Identify which cell holds the provided text, then report its (x, y) central coordinate. 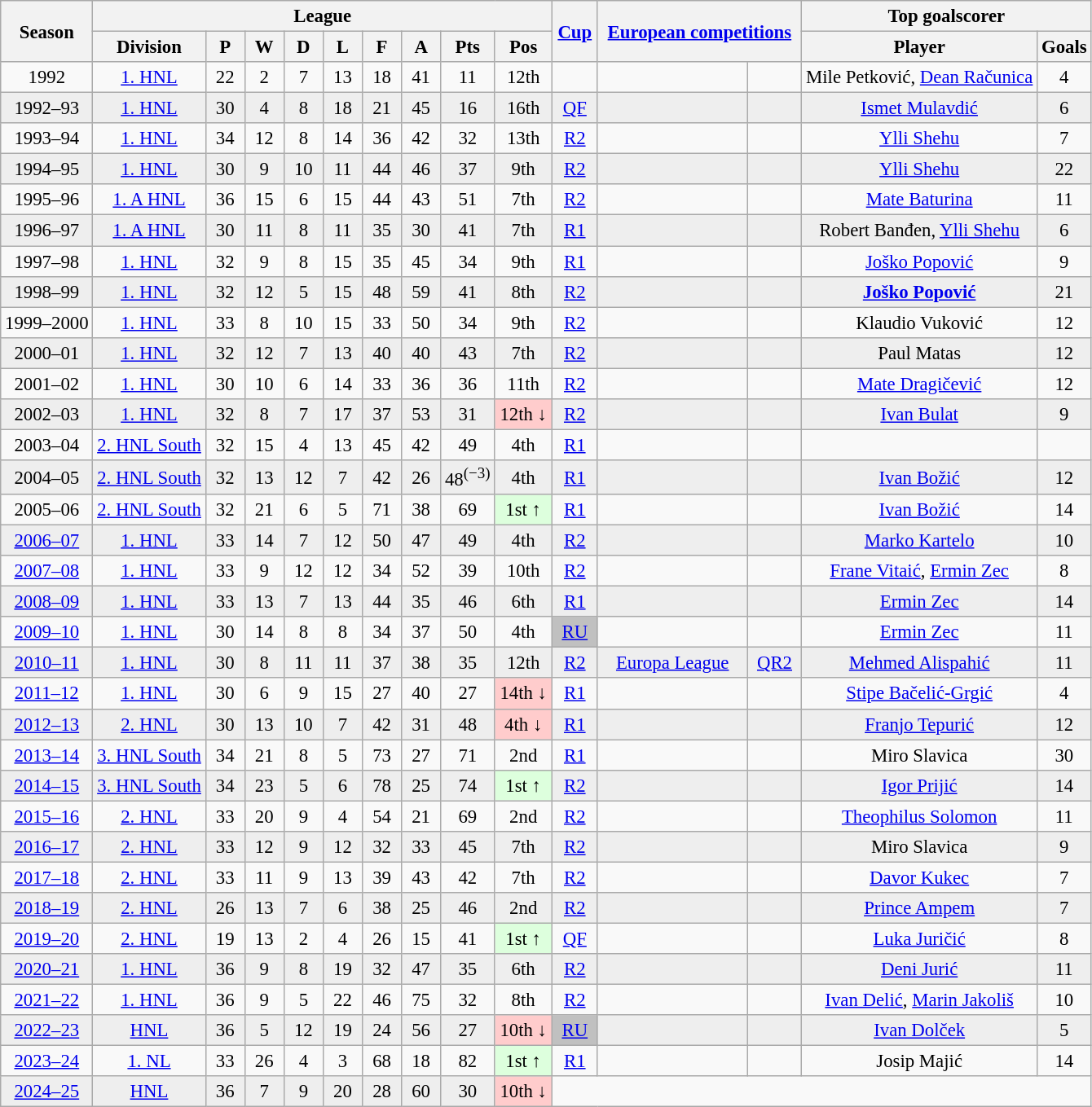
14th ↓ (523, 694)
1992–93 (47, 108)
Pos (523, 47)
Top goalscorer (947, 16)
2011–12 (47, 694)
53 (421, 415)
1995–96 (47, 200)
Prince Ampem (919, 908)
1993–94 (47, 138)
Division (149, 47)
54 (381, 816)
F (381, 47)
28 (381, 1092)
Mile Petković, Dean Računica (919, 77)
Player (919, 47)
12th ↓ (523, 415)
24 (381, 1030)
Theophilus Solomon (919, 816)
2018–19 (47, 908)
Ismet Mulavdić (919, 108)
2004–05 (47, 477)
Paul Matas (919, 353)
2006–07 (47, 541)
11th (523, 384)
Ivan Bulat (919, 415)
16 (468, 108)
1997–98 (47, 261)
D (303, 47)
Pts (468, 47)
2016–17 (47, 847)
75 (421, 1000)
Mate Dragičević (919, 384)
2022–23 (47, 1030)
82 (468, 1061)
2000–01 (47, 353)
1. NL (149, 1061)
1998–99 (47, 292)
59 (421, 292)
W (264, 47)
Cup (575, 31)
Robert Banđen, Ylli Shehu (919, 231)
4th ↓ (523, 724)
2012–13 (47, 724)
2015–16 (47, 816)
Stipe Bačelić-Grgić (919, 694)
2023–24 (47, 1061)
2003–04 (47, 445)
Europa League (672, 663)
2009–10 (47, 632)
L (342, 47)
2001–02 (47, 384)
2019–20 (47, 938)
1994–95 (47, 169)
17 (342, 415)
Klaudio Vuković (919, 323)
2002–03 (47, 415)
16th (523, 108)
74 (468, 785)
51 (468, 200)
Ivan Dolček (919, 1030)
13th (523, 138)
68 (381, 1061)
Igor Prijić (919, 785)
2008–09 (47, 602)
56 (421, 1030)
Deni Jurić (919, 969)
2013–14 (47, 755)
2014–15 (47, 785)
48(−3) (468, 477)
League (323, 16)
10th (523, 571)
1996–97 (47, 231)
Season (47, 31)
Davor Kukec (919, 877)
Franjo Tepurić (919, 724)
23 (264, 785)
1992 (47, 77)
2017–18 (47, 877)
2024–25 (47, 1092)
2010–11 (47, 663)
P (225, 47)
52 (421, 571)
QR2 (774, 663)
Josip Majić (919, 1061)
1999–2000 (47, 323)
Mehmed Alispahić (919, 663)
73 (381, 755)
European competitions (699, 31)
Frane Vitaić, Ermin Zec (919, 571)
2020–21 (47, 969)
3 (342, 1061)
78 (381, 785)
2005–06 (47, 510)
Luka Juričić (919, 938)
2021–22 (47, 1000)
Ivan Delić, Marin Jakoliš (919, 1000)
Marko Kartelo (919, 541)
Mate Baturina (919, 200)
A (421, 47)
2007–08 (47, 571)
Goals (1064, 47)
60 (421, 1092)
